Capture the cell that displays the provided text and extract its [x, y] central coordinate. 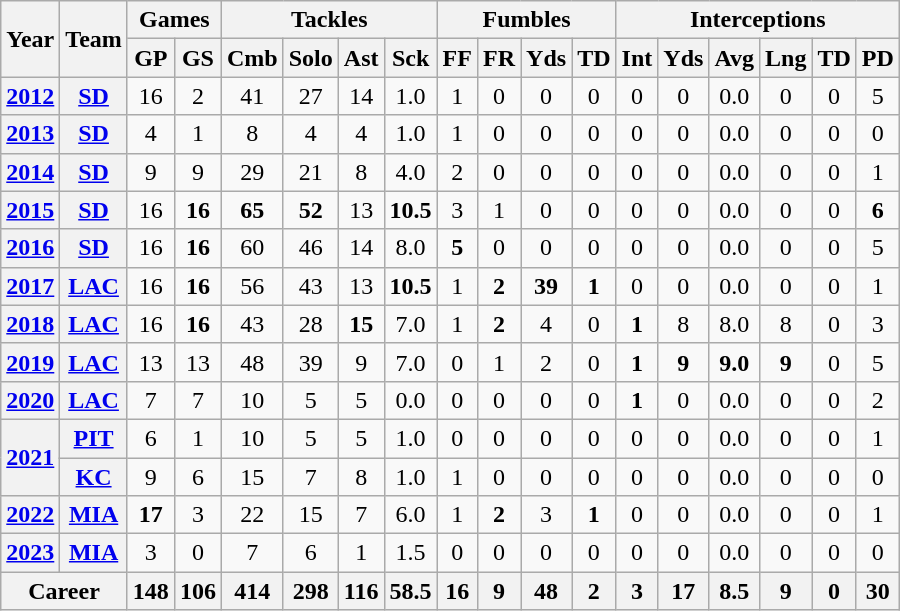
56 [252, 286]
2015 [30, 210]
Lng [785, 58]
2017 [30, 286]
Solo [310, 58]
52 [310, 210]
148 [150, 591]
GS [198, 58]
28 [310, 324]
PIT [94, 438]
Career [64, 591]
21 [310, 172]
Year [30, 39]
2021 [30, 457]
29 [252, 172]
Cmb [252, 58]
41 [252, 96]
Fumbles [526, 20]
Interceptions [758, 20]
Avg [734, 58]
60 [252, 248]
6.0 [410, 515]
30 [878, 591]
4.0 [410, 172]
58.5 [410, 591]
298 [310, 591]
2012 [30, 96]
46 [310, 248]
27 [310, 96]
2016 [30, 248]
65 [252, 210]
Sck [410, 58]
9.0 [734, 362]
PD [878, 58]
8.5 [734, 591]
KC [94, 477]
2019 [30, 362]
2013 [30, 134]
2018 [30, 324]
FR [498, 58]
Ast [361, 58]
414 [252, 591]
106 [198, 591]
2022 [30, 515]
1.5 [410, 553]
22 [252, 515]
Int [637, 58]
2023 [30, 553]
FF [457, 58]
Tackles [329, 20]
116 [361, 591]
2014 [30, 172]
Team [94, 39]
GP [150, 58]
2020 [30, 400]
Games [174, 20]
